Scan for the cell matching the given text and deliver its (x, y) coordinate at center. 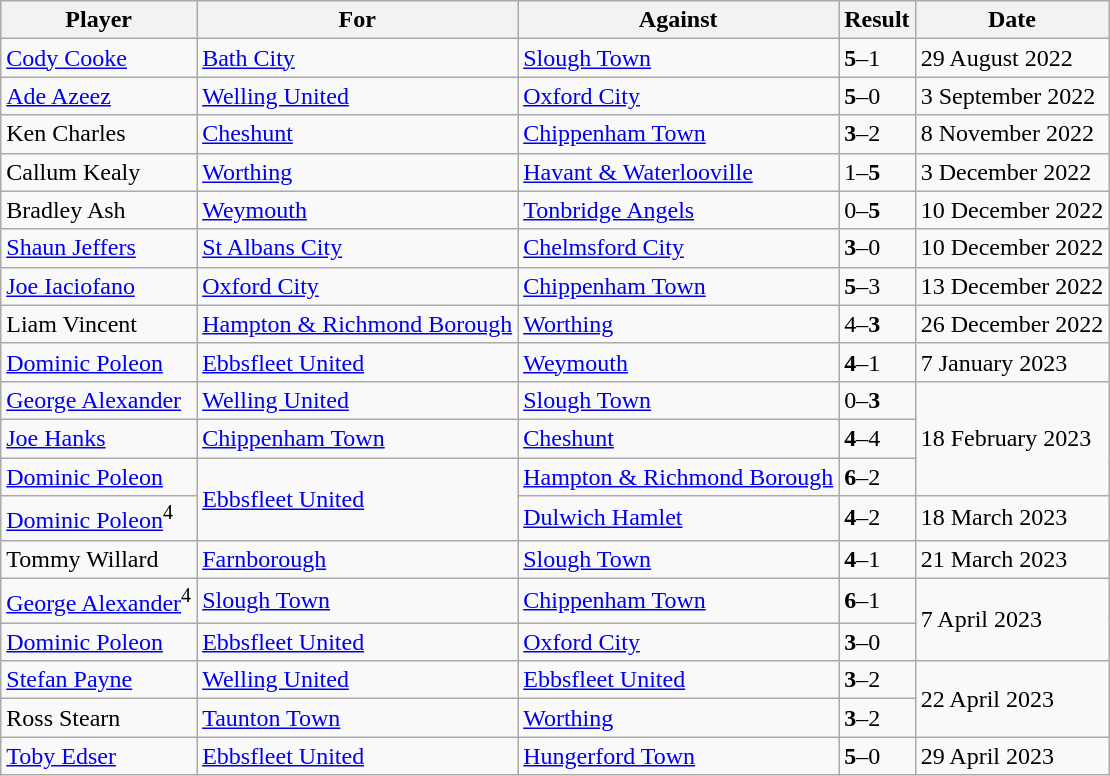
Result (877, 20)
5–1 (877, 58)
21 March 2023 (1012, 559)
Bradley Ash (99, 210)
Toby Edser (99, 756)
18 March 2023 (1012, 518)
Chelmsford City (678, 248)
Stefan Payne (99, 680)
29 April 2023 (1012, 756)
St Albans City (358, 248)
Cody Cooke (99, 58)
Callum Kealy (99, 172)
1–5 (877, 172)
George Alexander (99, 400)
4–2 (877, 518)
Hungerford Town (678, 756)
8 November 2022 (1012, 134)
7 April 2023 (1012, 620)
George Alexander4 (99, 600)
Tonbridge Angels (678, 210)
4–3 (877, 324)
Liam Vincent (99, 324)
3 December 2022 (1012, 172)
Ade Azeez (99, 96)
Tommy Willard (99, 559)
For (358, 20)
Ross Stearn (99, 718)
Dulwich Hamlet (678, 518)
Havant & Waterlooville (678, 172)
Bath City (358, 58)
6–1 (877, 600)
Date (1012, 20)
0–5 (877, 210)
Against (678, 20)
Player (99, 20)
Farnborough (358, 559)
5–3 (877, 286)
22 April 2023 (1012, 699)
26 December 2022 (1012, 324)
Joe Hanks (99, 438)
6–2 (877, 477)
3 September 2022 (1012, 96)
4–4 (877, 438)
Shaun Jeffers (99, 248)
Taunton Town (358, 718)
Ken Charles (99, 134)
29 August 2022 (1012, 58)
0–3 (877, 400)
18 February 2023 (1012, 438)
Dominic Poleon4 (99, 518)
7 January 2023 (1012, 362)
13 December 2022 (1012, 286)
Joe Iaciofano (99, 286)
